Capture the cell that displays the provided text and extract its (X, Y) central coordinate. 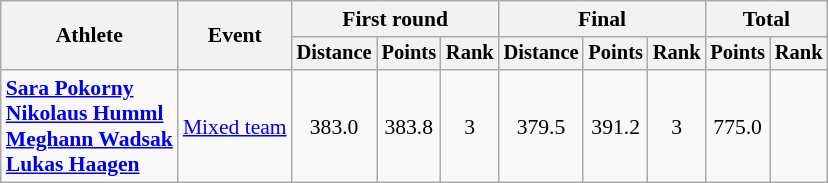
775.0 (737, 126)
383.8 (409, 126)
391.2 (615, 126)
Athlete (90, 36)
Mixed team (235, 126)
379.5 (542, 126)
Sara PokornyNikolaus HummlMeghann WadsakLukas Haagen (90, 126)
383.0 (334, 126)
Event (235, 36)
Final (602, 19)
Total (766, 19)
First round (396, 19)
